From the cell containing the given text, extract its center point as (x, y) coordinate. 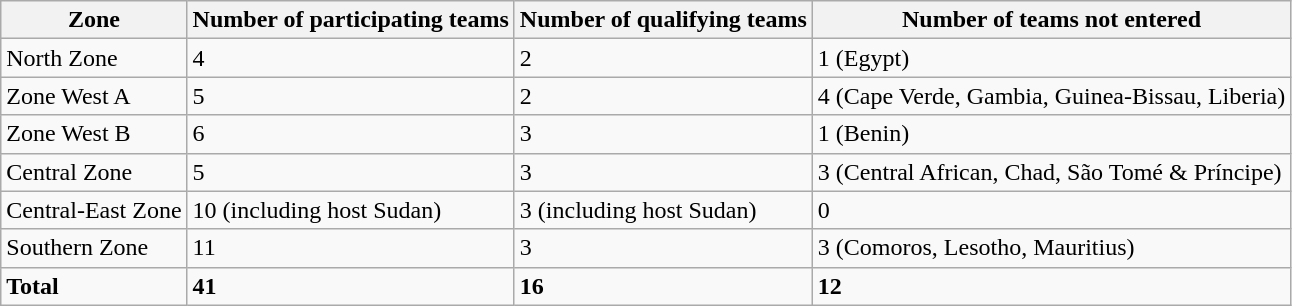
Number of qualifying teams (663, 20)
Total (94, 286)
3 (Central African, Chad, São Tomé & Príncipe) (1051, 172)
4 (Cape Verde, Gambia, Guinea-Bissau, Liberia) (1051, 96)
1 (Egypt) (1051, 58)
Zone West A (94, 96)
Zone (94, 20)
Central Zone (94, 172)
Number of teams not entered (1051, 20)
Southern Zone (94, 248)
North Zone (94, 58)
11 (350, 248)
4 (350, 58)
3 (Comoros, Lesotho, Mauritius) (1051, 248)
1 (Benin) (1051, 134)
Zone West B (94, 134)
12 (1051, 286)
10 (including host Sudan) (350, 210)
3 (including host Sudan) (663, 210)
0 (1051, 210)
Number of participating teams (350, 20)
6 (350, 134)
Central-East Zone (94, 210)
16 (663, 286)
41 (350, 286)
